Provide the (x, y) coordinate of the cell's center where the given text is located.  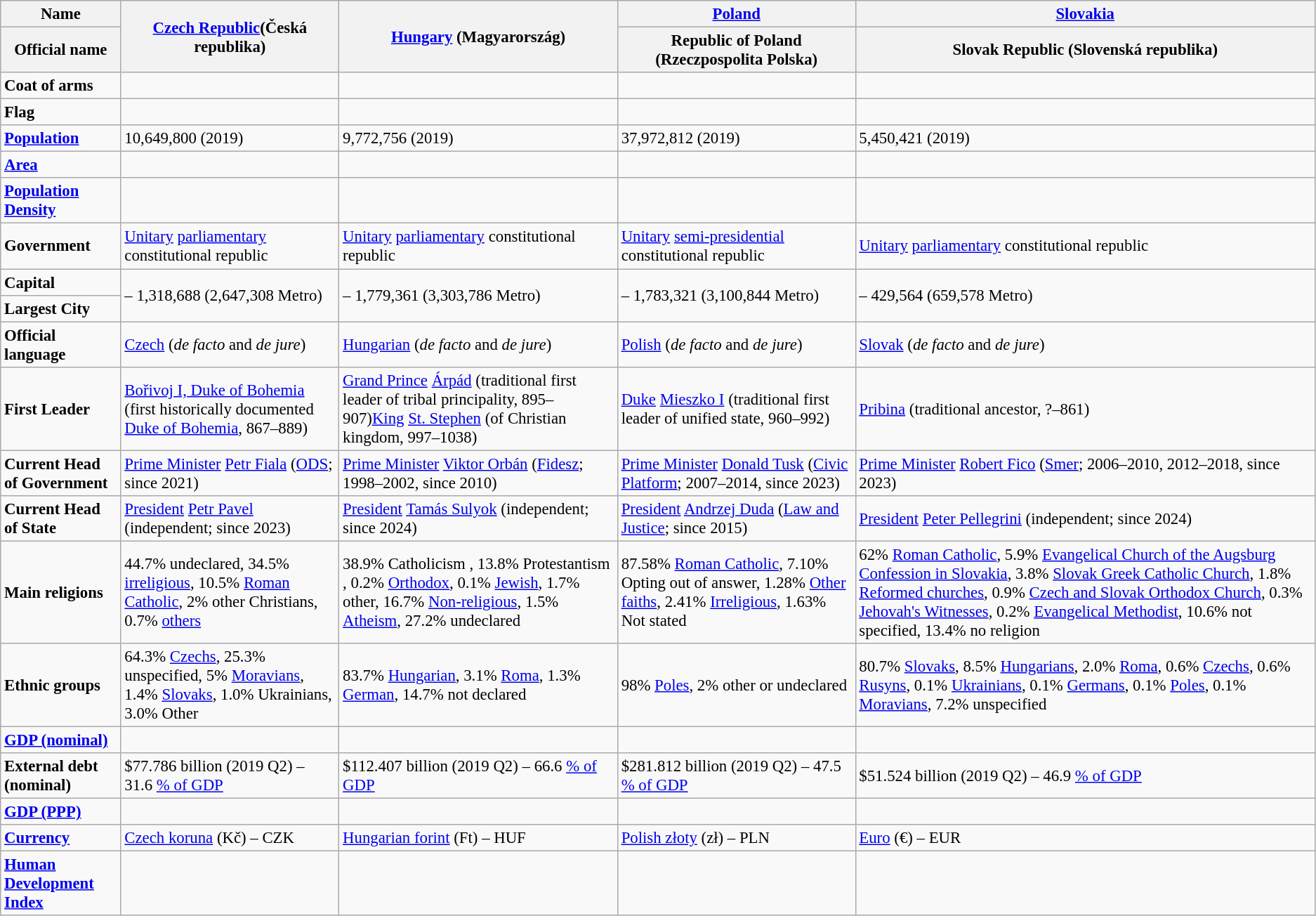
Capital (60, 282)
Human Development Index (60, 884)
Largest City (60, 308)
Slovakia (1085, 14)
37,972,812 (2019) (736, 138)
Czech (de facto and de jure) (230, 344)
Name (60, 14)
Main religions (60, 592)
Government (60, 246)
Official language (60, 344)
Prime Minister Petr Fiala (ODS; since 2021) (230, 473)
Prime Minister Donald Tusk (Civic Platform; 2007–2014, since 2023) (736, 473)
President Andrzej Duda (Law and Justice; since 2015) (736, 518)
83.7% Hungarian, 3.1% Roma, 1.3% German, 14.7% not declared (479, 686)
Prime Minister Viktor Orbán (Fidesz; 1998–2002, since 2010) (479, 473)
$281.812 billion (2019 Q2) – 47.5 % of GDP (736, 776)
First Leader (60, 409)
Slovak Republic (Slovenská republika) (1085, 51)
– 429,564 (659,578 Metro) (1085, 295)
President Peter Pellegrini (independent; since 2024) (1085, 518)
Prime Minister Robert Fico (Smer; 2006–2010, 2012–2018, since 2023) (1085, 473)
Current Head of State (60, 518)
Czech Republic(Česká republika) (230, 37)
GDP (PPP) (60, 812)
Czech koruna (Kč) – CZK (230, 838)
– 1,779,361 (3,303,786 Metro) (479, 295)
Republic of Poland (Rzeczpospolita Polska) (736, 51)
98% Poles, 2% other or undeclared (736, 686)
87.58% Roman Catholic, 7.10% Opting out of answer, 1.28% Other faiths, 2.41% Irreligious, 1.63% Not stated (736, 592)
Duke Mieszko I (traditional first leader of unified state, 960–992) (736, 409)
38.9% Catholicism , 13.8% Protestantism , 0.2% Orthodox, 0.1% Jewish, 1.7% other, 16.7% Non-religious, 1.5% Atheism, 27.2% undeclared (479, 592)
President Tamás Sulyok (independent; since 2024) (479, 518)
Grand Prince Árpád (traditional first leader of tribal principality, 895–907)King St. Stephen (of Christian kingdom, 997–1038) (479, 409)
Current Head of Government (60, 473)
Hungary (Magyarország) (479, 37)
64.3% Czechs, 25.3% unspecified, 5% Moravians, 1.4% Slovaks, 1.0% Ukrainians, 3.0% Other (230, 686)
Official name (60, 51)
– 1,318,688 (2,647,308 Metro) (230, 295)
Population (60, 138)
Euro (€) – EUR (1085, 838)
5,450,421 (2019) (1085, 138)
Hungarian (de facto and de jure) (479, 344)
Pribina (traditional ancestor, ?–861) (1085, 409)
Population Density (60, 201)
Coat of arms (60, 86)
$51.524 billion (2019 Q2) – 46.9 % of GDP (1085, 776)
Polish złoty (zł) – PLN (736, 838)
Unitary semi-presidential constitutional republic (736, 246)
GDP (nominal) (60, 740)
Bořivoj I, Duke of Bohemia (first historically documented Duke of Bohemia, 867–889) (230, 409)
President Petr Pavel (independent; since 2023) (230, 518)
– 1,783,321 (3,100,844 Metro) (736, 295)
$77.786 billion (2019 Q2) – 31.6 % of GDP (230, 776)
Hungarian forint (Ft) – HUF (479, 838)
44.7% undeclared, 34.5% irreligious, 10.5% Roman Catholic, 2% other Christians, 0.7% others (230, 592)
External debt (nominal) (60, 776)
Ethnic groups (60, 686)
9,772,756 (2019) (479, 138)
80.7% Slovaks, 8.5% Hungarians, 2.0% Roma, 0.6% Czechs, 0.6% Rusyns, 0.1% Ukrainians, 0.1% Germans, 0.1% Poles, 0.1% Moravians, 7.2% unspecified (1085, 686)
$112.407 billion (2019 Q2) – 66.6 % of GDP (479, 776)
Flag (60, 112)
Slovak (de facto and de jure) (1085, 344)
Currency (60, 838)
Polish (de facto and de jure) (736, 344)
Poland (736, 14)
Area (60, 165)
10,649,800 (2019) (230, 138)
